Identify which cell holds the provided text, then report its (x, y) central coordinate. 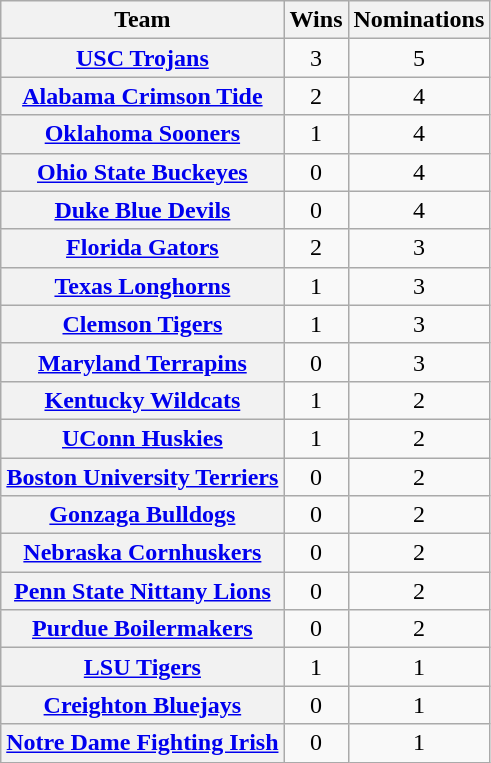
Notre Dame Fighting Irish (142, 743)
Gonzaga Bulldogs (142, 515)
Purdue Boilermakers (142, 629)
Nebraska Cornhuskers (142, 553)
Wins (316, 20)
Maryland Terrapins (142, 362)
Ohio State Buckeyes (142, 172)
5 (419, 58)
Kentucky Wildcats (142, 400)
Alabama Crimson Tide (142, 96)
UConn Huskies (142, 438)
Team (142, 20)
Creighton Bluejays (142, 705)
Clemson Tigers (142, 324)
LSU Tigers (142, 667)
Boston University Terriers (142, 477)
Florida Gators (142, 248)
Duke Blue Devils (142, 210)
Nominations (419, 20)
Oklahoma Sooners (142, 134)
Texas Longhorns (142, 286)
Penn State Nittany Lions (142, 591)
USC Trojans (142, 58)
